Locate the cell with the specified text and output its (X, Y) center coordinate. 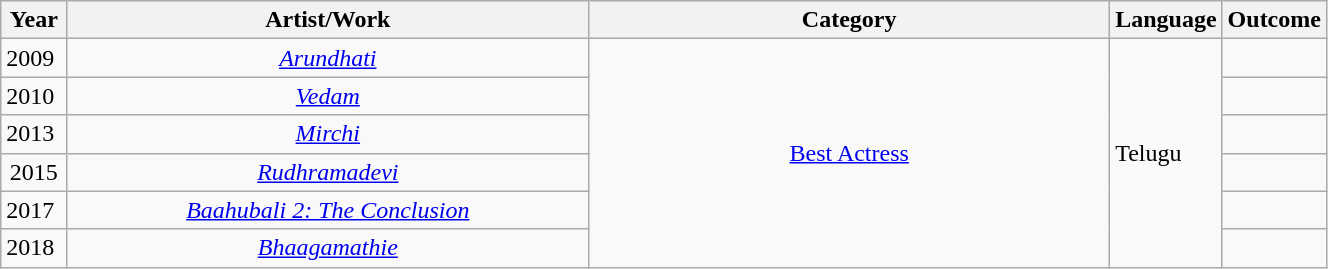
2017 (34, 210)
2009 (34, 58)
2018 (34, 248)
Outcome (1274, 20)
Vedam (328, 96)
Rudhramadevi (328, 172)
Best Actress (850, 153)
2010 (34, 96)
Telugu (1166, 153)
Language (1166, 20)
2015 (34, 172)
2013 (34, 134)
Bhaagamathie (328, 248)
Artist/Work (328, 20)
Category (850, 20)
Arundhati (328, 58)
Year (34, 20)
Baahubali 2: The Conclusion (328, 210)
Mirchi (328, 134)
